Scan for the cell matching the given text and deliver its [x, y] coordinate at center. 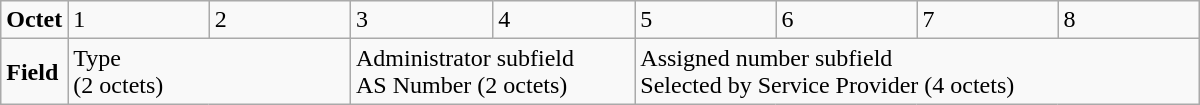
Administrator subfieldAS Number (2 octets) [492, 72]
3 [421, 20]
8 [1128, 20]
Field [34, 72]
2 [280, 20]
Octet [34, 20]
7 [988, 20]
4 [564, 20]
1 [138, 20]
5 [706, 20]
Type(2 octets) [210, 72]
6 [846, 20]
Assigned number subfieldSelected by Service Provider (4 octets) [917, 72]
